Output the [x, y] coordinate of the center of the cell containing the given text.  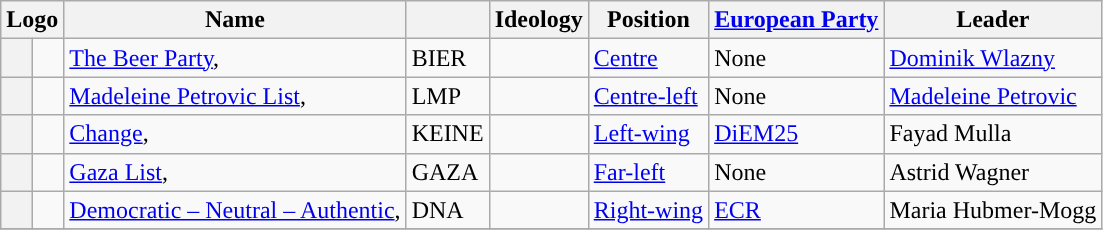
Fayad Mulla [993, 134]
Right-wing [648, 210]
Maria Hubmer-Mogg [993, 210]
Logo [32, 20]
Gaza List, [235, 172]
DiEM25 [796, 134]
Left-wing [648, 134]
Far-left [648, 172]
Leader [993, 20]
Name [235, 20]
GAZA [448, 172]
Madeleine Petrovic List, [235, 96]
ECR [796, 210]
Centre [648, 58]
The Beer Party, [235, 58]
European Party [796, 20]
Democratic – Neutral – Authentic, [235, 210]
Dominik Wlazny [993, 58]
Position [648, 20]
DNA [448, 210]
Astrid Wagner [993, 172]
Centre-left [648, 96]
Madeleine Petrovic [993, 96]
BIER [448, 58]
Change, [235, 134]
KEINE [448, 134]
Ideology [538, 20]
LMP [448, 96]
